Extract the [x, y] coordinate from the center of the cell holding the provided text.  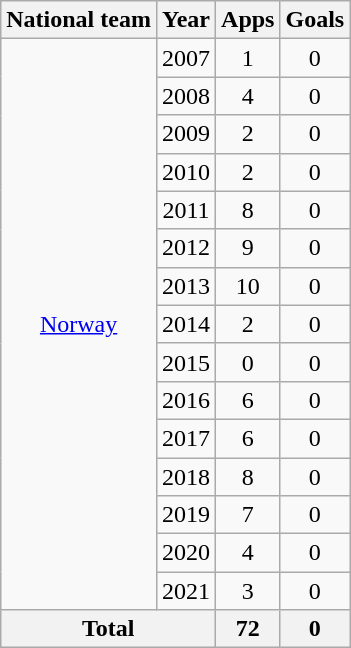
National team [79, 20]
1 [248, 58]
9 [248, 248]
2007 [186, 58]
Year [186, 20]
2014 [186, 324]
Total [108, 629]
Apps [248, 20]
2016 [186, 400]
3 [248, 591]
2008 [186, 96]
2019 [186, 515]
2011 [186, 210]
2012 [186, 248]
2013 [186, 286]
7 [248, 515]
2021 [186, 591]
10 [248, 286]
2017 [186, 438]
2020 [186, 553]
2015 [186, 362]
2009 [186, 134]
Norway [79, 324]
2018 [186, 477]
2010 [186, 172]
Goals [315, 20]
72 [248, 629]
